Extract the [X, Y] coordinate from the center of the cell holding the provided text.  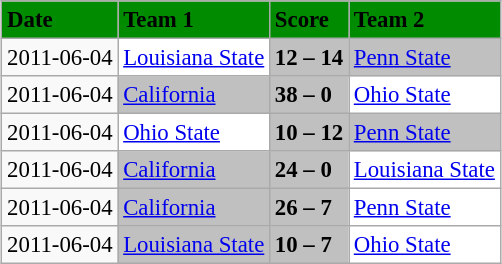
38 – 0 [310, 95]
10 – 12 [310, 133]
Score [310, 20]
10 – 7 [310, 245]
Team 1 [194, 20]
Team 2 [424, 20]
Date [60, 20]
12 – 14 [310, 57]
26 – 7 [310, 208]
24 – 0 [310, 170]
